Extract the (X, Y) coordinate from the center of the cell holding the provided text.  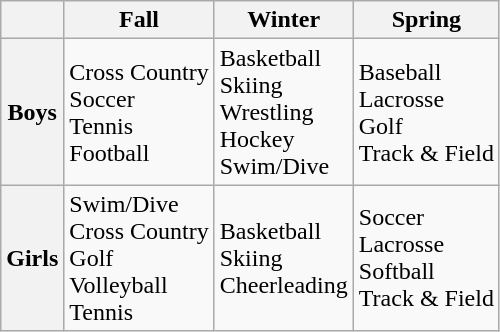
SoccerLacrosseSoftballTrack & Field (426, 258)
Swim/DiveCross CountryGolfVolleyballTennis (139, 258)
Spring (426, 20)
BaseballLacrosseGolfTrack & Field (426, 112)
Winter (284, 20)
Girls (32, 258)
Cross CountrySoccerTennisFootball (139, 112)
Fall (139, 20)
Boys (32, 112)
BasketballSkiingCheerleading (284, 258)
BasketballSkiingWrestlingHockeySwim/Dive (284, 112)
